Capture the cell that displays the provided text and extract its (x, y) central coordinate. 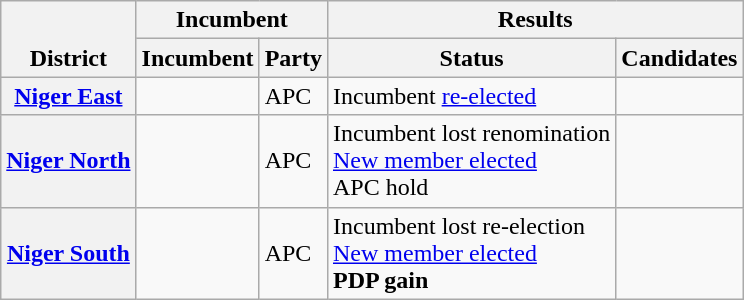
Niger North (68, 161)
Results (534, 20)
Status (471, 58)
Candidates (680, 58)
Party (293, 58)
Incumbent lost re-electionNew member electedPDP gain (471, 253)
Niger South (68, 253)
Incumbent re-elected (471, 96)
Niger East (68, 96)
Incumbent lost renominationNew member electedAPC hold (471, 161)
District (68, 39)
